Determine the [x, y] coordinate at the center of the cell enclosing the given text.  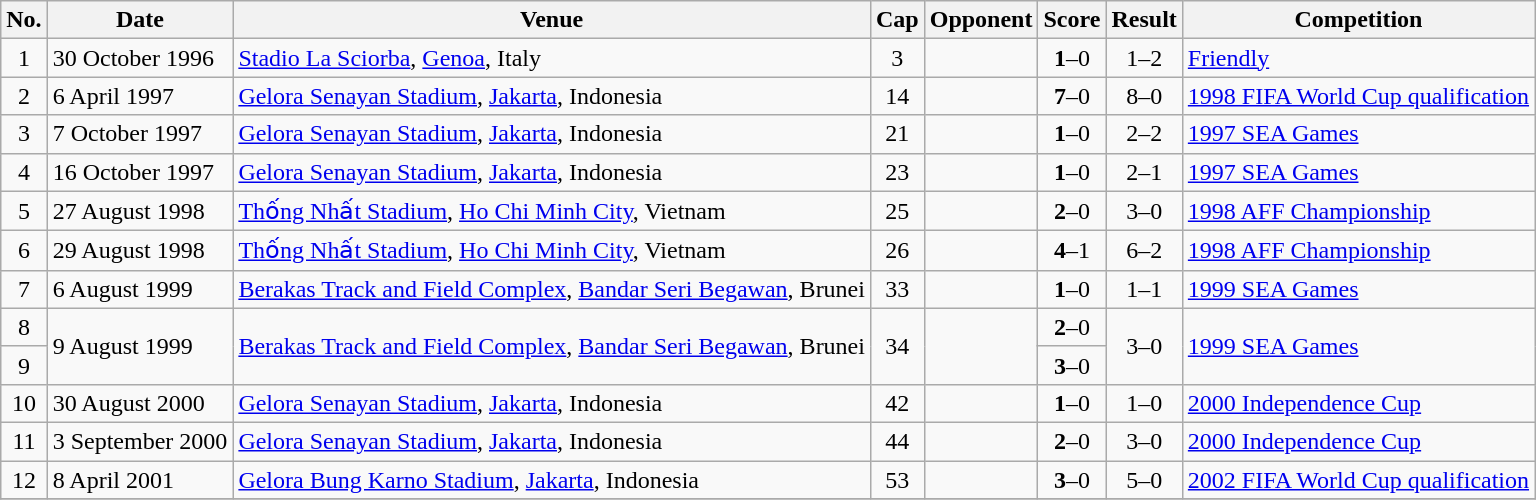
16 October 1997 [140, 172]
8–0 [1144, 96]
8 April 2001 [140, 479]
9 [24, 365]
9 August 1999 [140, 346]
Score [1072, 20]
6 August 1999 [140, 289]
5–0 [1144, 479]
26 [897, 251]
7–0 [1072, 96]
5 [24, 211]
2–1 [1144, 172]
6 [24, 251]
14 [897, 96]
4–1 [1072, 251]
1–2 [1144, 58]
7 October 1997 [140, 134]
30 August 2000 [140, 403]
25 [897, 211]
2 [24, 96]
Opponent [981, 20]
4 [24, 172]
Stadio La Sciorba, Genoa, Italy [552, 58]
29 August 1998 [140, 251]
12 [24, 479]
Result [1144, 20]
8 [24, 327]
27 August 1998 [140, 211]
6–2 [1144, 251]
21 [897, 134]
33 [897, 289]
44 [897, 441]
Gelora Bung Karno Stadium, Jakarta, Indonesia [552, 479]
34 [897, 346]
42 [897, 403]
23 [897, 172]
1 [24, 58]
11 [24, 441]
2002 FIFA World Cup qualification [1358, 479]
30 October 1996 [140, 58]
Cap [897, 20]
10 [24, 403]
1998 FIFA World Cup qualification [1358, 96]
6 April 1997 [140, 96]
Venue [552, 20]
Friendly [1358, 58]
7 [24, 289]
3 September 2000 [140, 441]
1–1 [1144, 289]
Competition [1358, 20]
No. [24, 20]
Date [140, 20]
2–2 [1144, 134]
53 [897, 479]
